Detect which cell encompasses the target text, then output its (x, y) center coordinate. 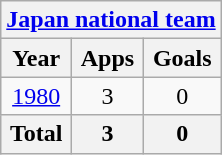
Total (36, 134)
Apps (108, 58)
Japan national team (111, 20)
Year (36, 58)
Goals (182, 58)
1980 (36, 96)
